Extract the (X, Y) coordinate from the center of the cell holding the provided text.  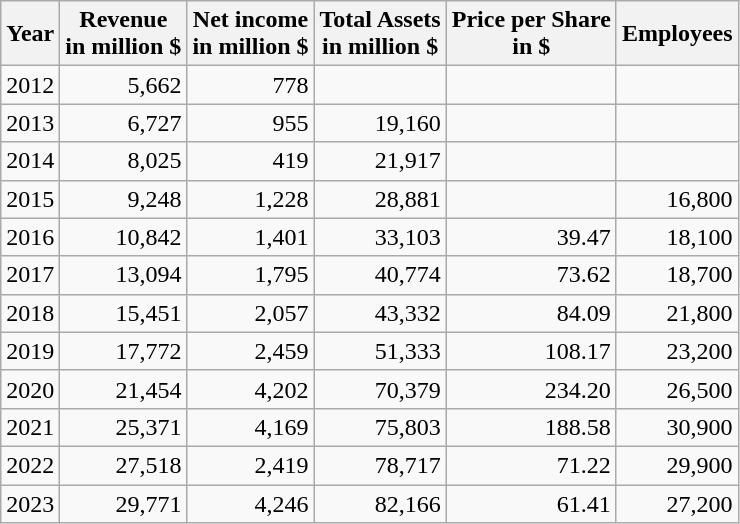
73.62 (531, 275)
1,401 (250, 237)
23,200 (677, 351)
82,166 (380, 503)
9,248 (124, 199)
2,057 (250, 313)
4,246 (250, 503)
4,169 (250, 427)
33,103 (380, 237)
21,454 (124, 389)
5,662 (124, 85)
13,094 (124, 275)
2020 (30, 389)
2013 (30, 123)
75,803 (380, 427)
955 (250, 123)
Year (30, 34)
78,717 (380, 465)
17,772 (124, 351)
2016 (30, 237)
234.20 (531, 389)
26,500 (677, 389)
84.09 (531, 313)
18,100 (677, 237)
28,881 (380, 199)
2014 (30, 161)
2018 (30, 313)
108.17 (531, 351)
61.41 (531, 503)
16,800 (677, 199)
Employees (677, 34)
40,774 (380, 275)
29,900 (677, 465)
2019 (30, 351)
778 (250, 85)
2021 (30, 427)
15,451 (124, 313)
51,333 (380, 351)
29,771 (124, 503)
10,842 (124, 237)
39.47 (531, 237)
2015 (30, 199)
71.22 (531, 465)
Net incomein million $ (250, 34)
18,700 (677, 275)
21,917 (380, 161)
2,419 (250, 465)
27,200 (677, 503)
188.58 (531, 427)
27,518 (124, 465)
8,025 (124, 161)
2012 (30, 85)
1,795 (250, 275)
43,332 (380, 313)
2023 (30, 503)
Revenuein million $ (124, 34)
2017 (30, 275)
70,379 (380, 389)
419 (250, 161)
30,900 (677, 427)
4,202 (250, 389)
2022 (30, 465)
21,800 (677, 313)
19,160 (380, 123)
1,228 (250, 199)
25,371 (124, 427)
6,727 (124, 123)
Total Assetsin million $ (380, 34)
Price per Sharein $ (531, 34)
2,459 (250, 351)
